Capture the cell that displays the provided text and extract its (X, Y) central coordinate. 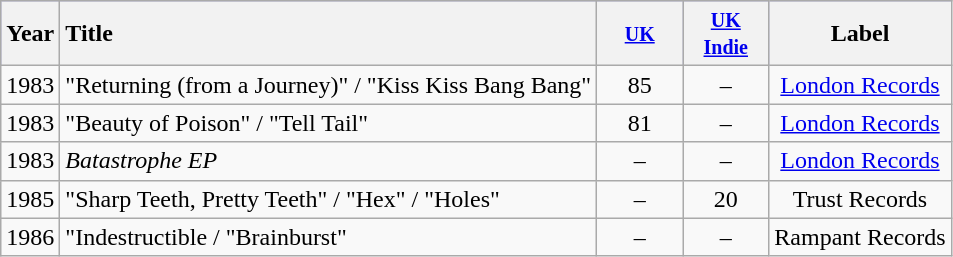
UK Indie (726, 34)
Label (860, 34)
Title (328, 34)
"Beauty of Poison" / "Tell Tail" (328, 123)
"Indestructible / "Brainburst" (328, 237)
1986 (30, 237)
85 (640, 85)
1985 (30, 199)
20 (726, 199)
UK (640, 34)
"Sharp Teeth, Pretty Teeth" / "Hex" / "Holes" (328, 199)
"Returning (from a Journey)" / "Kiss Kiss Bang Bang" (328, 85)
81 (640, 123)
Batastrophe EP (328, 161)
Trust Records (860, 199)
Rampant Records (860, 237)
Year (30, 34)
